Output the (X, Y) coordinate of the center of the cell containing the given text.  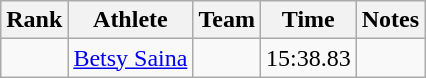
Rank (34, 20)
Time (308, 20)
Athlete (130, 20)
Team (227, 20)
Betsy Saina (130, 58)
15:38.83 (308, 58)
Notes (390, 20)
